Output the (x, y) coordinate of the center of the cell containing the given text.  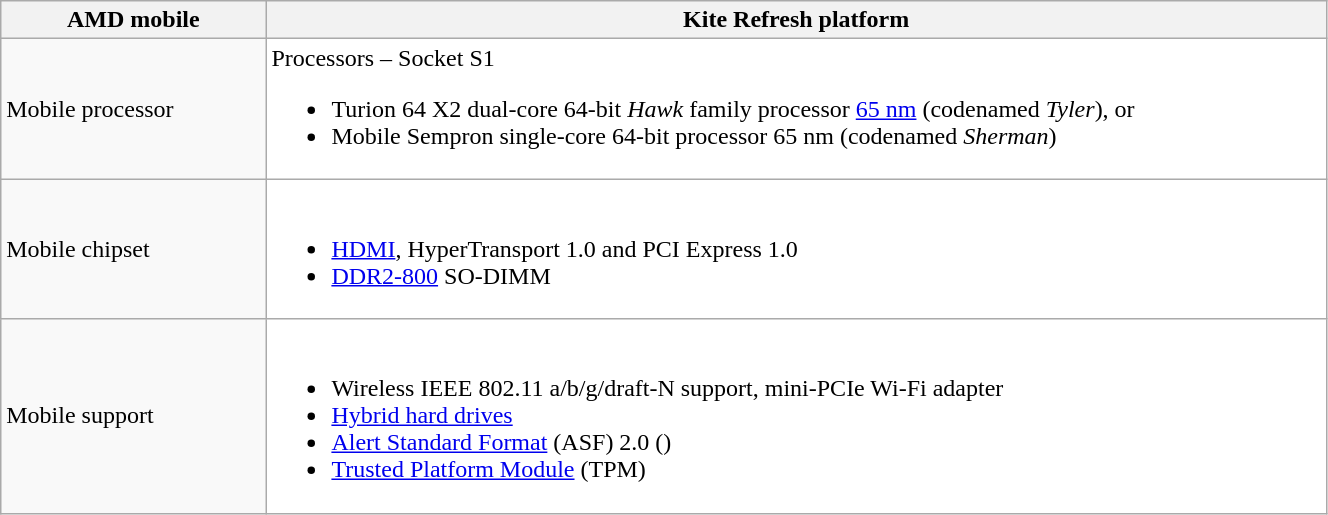
HDMI, HyperTransport 1.0 and PCI Express 1.0DDR2-800 SO-DIMM (796, 249)
Mobile processor (134, 109)
AMD mobile (134, 20)
Mobile support (134, 416)
Mobile chipset (134, 249)
Wireless IEEE 802.11 a/b/g/draft-N support, mini-PCIe Wi-Fi adapterHybrid hard drivesAlert Standard Format (ASF) 2.0 ()Trusted Platform Module (TPM) (796, 416)
Kite Refresh platform (796, 20)
